Scan for the cell matching the given text and deliver its [X, Y] coordinate at center. 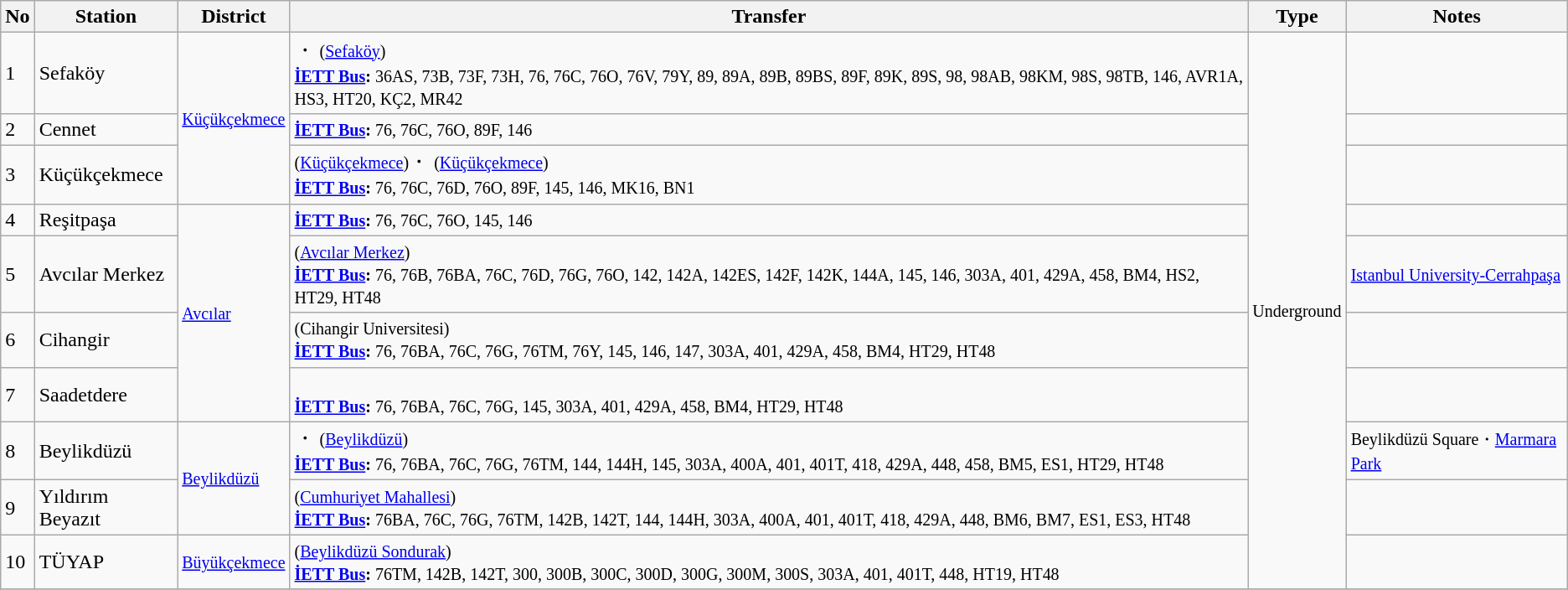
Station [106, 17]
Avcılar Merkez [106, 274]
İETT Bus: 76, 76C, 76O, 145, 146 [769, 220]
Beylikdüzü Square・Marmara Park [1457, 451]
7 [18, 394]
(Beylikdüzü Sondurak)İETT Bus: 76TM, 142B, 142T, 300, 300B, 300C, 300D, 300G, 300M, 300S, 303A, 401, 401T, 448, HT19, HT48 [769, 562]
TÜYAP [106, 562]
Underground [1297, 311]
Reşitpaşa [106, 220]
2 [18, 129]
Type [1297, 17]
(Küçükçekmece)・ (Küçükçekmece)İETT Bus: 76, 76C, 76D, 76O, 89F, 145, 146, MK16, BN1 [769, 174]
10 [18, 562]
Büyükçekmece [234, 562]
(Cumhuriyet Mahallesi)İETT Bus: 76BA, 76C, 76G, 76TM, 142B, 142T, 144, 144H, 303A, 400A, 401, 401T, 418, 429A, 448, BM6, BM7, ES1, ES3, HT48 [769, 508]
Istanbul University-Cerrahpaşa [1457, 274]
(Avcılar Merkez)İETT Bus: 76, 76B, 76BA, 76C, 76D, 76G, 76O, 142, 142A, 142ES, 142F, 142K, 144A, 145, 146, 303A, 401, 429A, 458, BM4, HS2, HT29, HT48 [769, 274]
1 [18, 74]
・ (Beylikdüzü)İETT Bus: 76, 76BA, 76C, 76G, 76TM, 144, 144H, 145, 303A, 400A, 401, 401T, 418, 429A, 448, 458, BM5, ES1, HT29, HT48 [769, 451]
Avcılar [234, 313]
Sefaköy [106, 74]
Cennet [106, 129]
3 [18, 174]
5 [18, 274]
District [234, 17]
Transfer [769, 17]
8 [18, 451]
İETT Bus: 76, 76C, 76O, 89F, 146 [769, 129]
İETT Bus: 76, 76BA, 76C, 76G, 145, 303A, 401, 429A, 458, BM4, HT29, HT48 [769, 394]
Saadetdere [106, 394]
Cihangir [106, 340]
9 [18, 508]
(Cihangir Universitesi)İETT Bus: 76, 76BA, 76C, 76G, 76TM, 76Y, 145, 146, 147, 303A, 401, 429A, 458, BM4, HT29, HT48 [769, 340]
6 [18, 340]
No [18, 17]
Yıldırım Beyazıt [106, 508]
Notes [1457, 17]
4 [18, 220]
